Return the (X, Y) coordinate for the center point of the cell that contains the specified text.  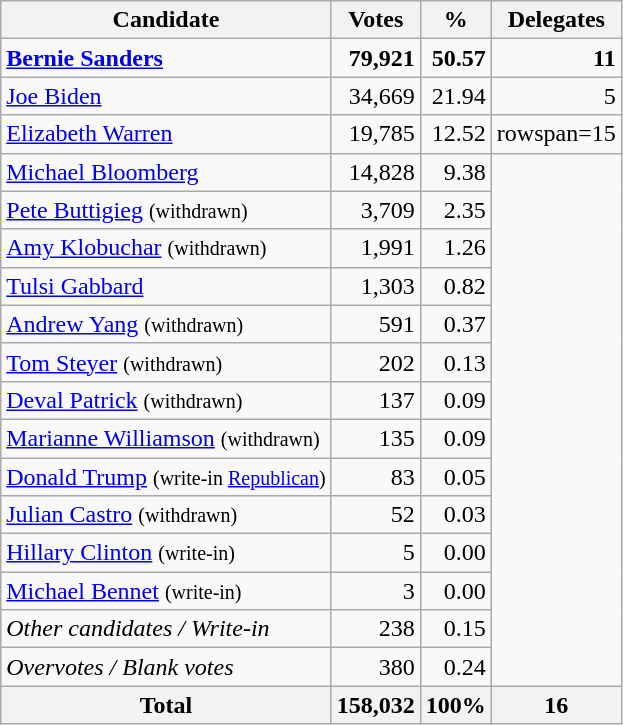
79,921 (376, 58)
21.94 (456, 96)
Total (166, 705)
Delegates (556, 20)
3,709 (376, 210)
14,828 (376, 172)
0.13 (456, 362)
0.03 (456, 515)
34,669 (376, 96)
83 (376, 477)
9.38 (456, 172)
238 (376, 629)
Elizabeth Warren (166, 134)
rowspan=15 (556, 134)
Candidate (166, 20)
0.24 (456, 667)
137 (376, 400)
Other candidates / Write-in (166, 629)
Pete Buttigieg (withdrawn) (166, 210)
19,785 (376, 134)
Michael Bloomberg (166, 172)
11 (556, 58)
100% (456, 705)
0.82 (456, 286)
% (456, 20)
1,991 (376, 248)
Joe Biden (166, 96)
Donald Trump (write-in Republican) (166, 477)
0.05 (456, 477)
Michael Bennet (write-in) (166, 591)
Bernie Sanders (166, 58)
Marianne Williamson (withdrawn) (166, 438)
202 (376, 362)
Tulsi Gabbard (166, 286)
16 (556, 705)
52 (376, 515)
12.52 (456, 134)
1.26 (456, 248)
158,032 (376, 705)
591 (376, 324)
3 (376, 591)
1,303 (376, 286)
Tom Steyer (withdrawn) (166, 362)
Julian Castro (withdrawn) (166, 515)
0.37 (456, 324)
Amy Klobuchar (withdrawn) (166, 248)
135 (376, 438)
50.57 (456, 58)
Deval Patrick (withdrawn) (166, 400)
Votes (376, 20)
Overvotes / Blank votes (166, 667)
2.35 (456, 210)
Hillary Clinton (write-in) (166, 553)
Andrew Yang (withdrawn) (166, 324)
380 (376, 667)
0.15 (456, 629)
